Scan for the cell matching the given text and deliver its [x, y] coordinate at center. 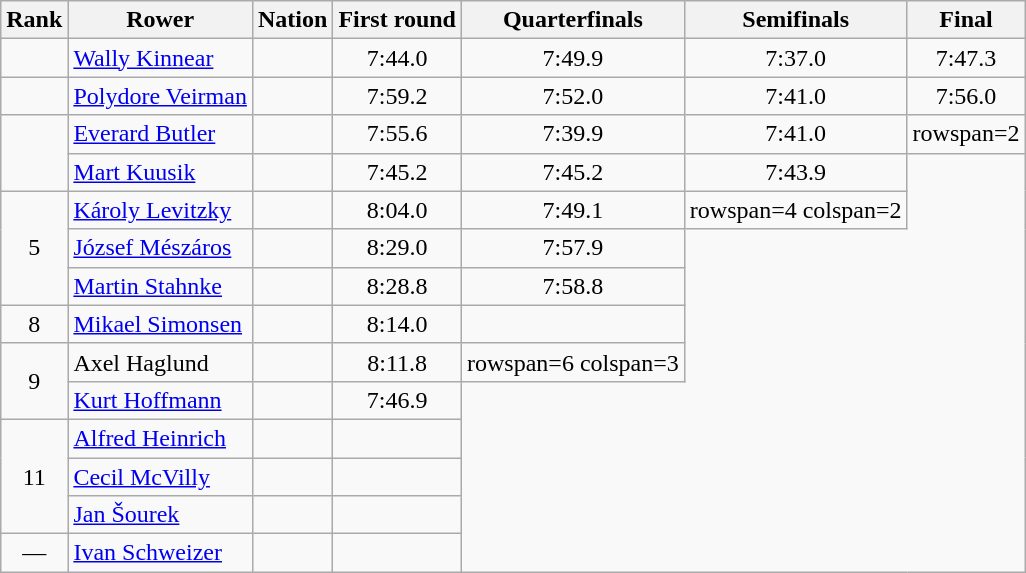
7:37.0 [796, 58]
Martin Stahnke [160, 286]
8:11.8 [398, 362]
7:56.0 [966, 96]
First round [398, 20]
7:44.0 [398, 58]
8 [34, 324]
7:58.8 [574, 286]
11 [34, 476]
Ivan Schweizer [160, 553]
7:47.3 [966, 58]
8:14.0 [398, 324]
Cecil McVilly [160, 477]
Everard Butler [160, 134]
rowspan=6 colspan=3 [574, 362]
Jan Šourek [160, 515]
9 [34, 381]
Károly Levitzky [160, 210]
7:49.1 [574, 210]
Quarterfinals [574, 20]
Wally Kinnear [160, 58]
rowspan=4 colspan=2 [796, 210]
8:28.8 [398, 286]
7:52.0 [574, 96]
Final [966, 20]
7:59.2 [398, 96]
8:29.0 [398, 248]
8:04.0 [398, 210]
Axel Haglund [160, 362]
7:55.6 [398, 134]
— [34, 553]
Rower [160, 20]
Polydore Veirman [160, 96]
7:46.9 [398, 400]
7:39.9 [574, 134]
Rank [34, 20]
Alfred Heinrich [160, 438]
Nation [292, 20]
7:43.9 [796, 172]
József Mészáros [160, 248]
Mart Kuusik [160, 172]
7:57.9 [574, 248]
Semifinals [796, 20]
rowspan=2 [966, 134]
5 [34, 248]
7:49.9 [574, 58]
Kurt Hoffmann [160, 400]
Mikael Simonsen [160, 324]
